Find where the given text appears and provide that cell's center as (X, Y) coordinate. 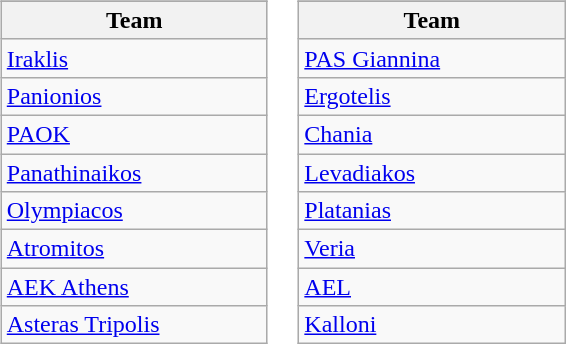
Panathinaikos (134, 173)
AEL (432, 287)
Panionios (134, 96)
Ergotelis (432, 96)
Platanias (432, 211)
Veria (432, 249)
Olympiacos (134, 211)
Atromitos (134, 249)
AEK Athens (134, 287)
PAS Giannina (432, 58)
Asteras Tripolis (134, 325)
Levadiakos (432, 173)
Chania (432, 134)
PAOK (134, 134)
Kalloni (432, 325)
Iraklis (134, 58)
